Find where the given text appears and provide that cell's center as [X, Y] coordinate. 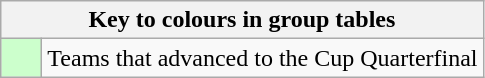
Key to colours in group tables [242, 20]
Teams that advanced to the Cup Quarterfinal [262, 58]
